Capture the cell that displays the provided text and extract its [x, y] central coordinate. 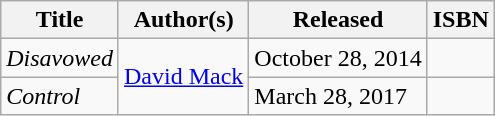
ISBN [460, 20]
David Mack [183, 77]
October 28, 2014 [338, 58]
Title [60, 20]
March 28, 2017 [338, 96]
Disavowed [60, 58]
Author(s) [183, 20]
Released [338, 20]
Control [60, 96]
